Search for the cell housing the specified text and yield its [x, y] center coordinate. 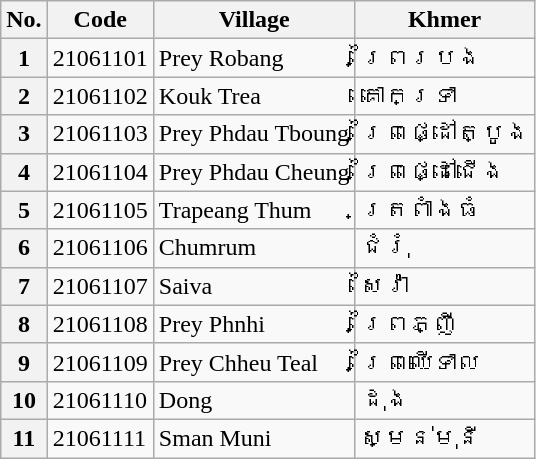
Chumrum [254, 248]
Prey Chheu Teal [254, 362]
ព្រៃផ្ដៅជើង [444, 172]
Kouk Trea [254, 96]
Khmer [444, 20]
Prey Phnhi [254, 324]
Prey Phdau Tboung [254, 134]
11 [24, 438]
No. [24, 20]
21061109 [100, 362]
ព្រៃភ្ញី [444, 324]
2 [24, 96]
សៃវ៉ា [444, 286]
5 [24, 210]
21061102 [100, 96]
9 [24, 362]
4 [24, 172]
21061106 [100, 248]
Prey Robang [254, 58]
21061104 [100, 172]
21061103 [100, 134]
ព្រៃផ្ដៅត្បូង [444, 134]
ព្រៃរបង [444, 58]
Trapeang Thum [254, 210]
21061101 [100, 58]
6 [24, 248]
ព្រៃឈើទាល [444, 362]
1 [24, 58]
Village [254, 20]
21061111 [100, 438]
7 [24, 286]
Code [100, 20]
10 [24, 400]
ស្មន់មុនី [444, 438]
8 [24, 324]
ត្រពាំងធំ [444, 210]
Dong [254, 400]
Prey Phdau Cheung [254, 172]
ជំរុំ [444, 248]
21061108 [100, 324]
ដុង [444, 400]
21061107 [100, 286]
21061110 [100, 400]
21061105 [100, 210]
Sman Muni [254, 438]
Saiva [254, 286]
គោកទ្រា [444, 96]
3 [24, 134]
